For the text-containing cell, return its midpoint in (X, Y) coordinate format. 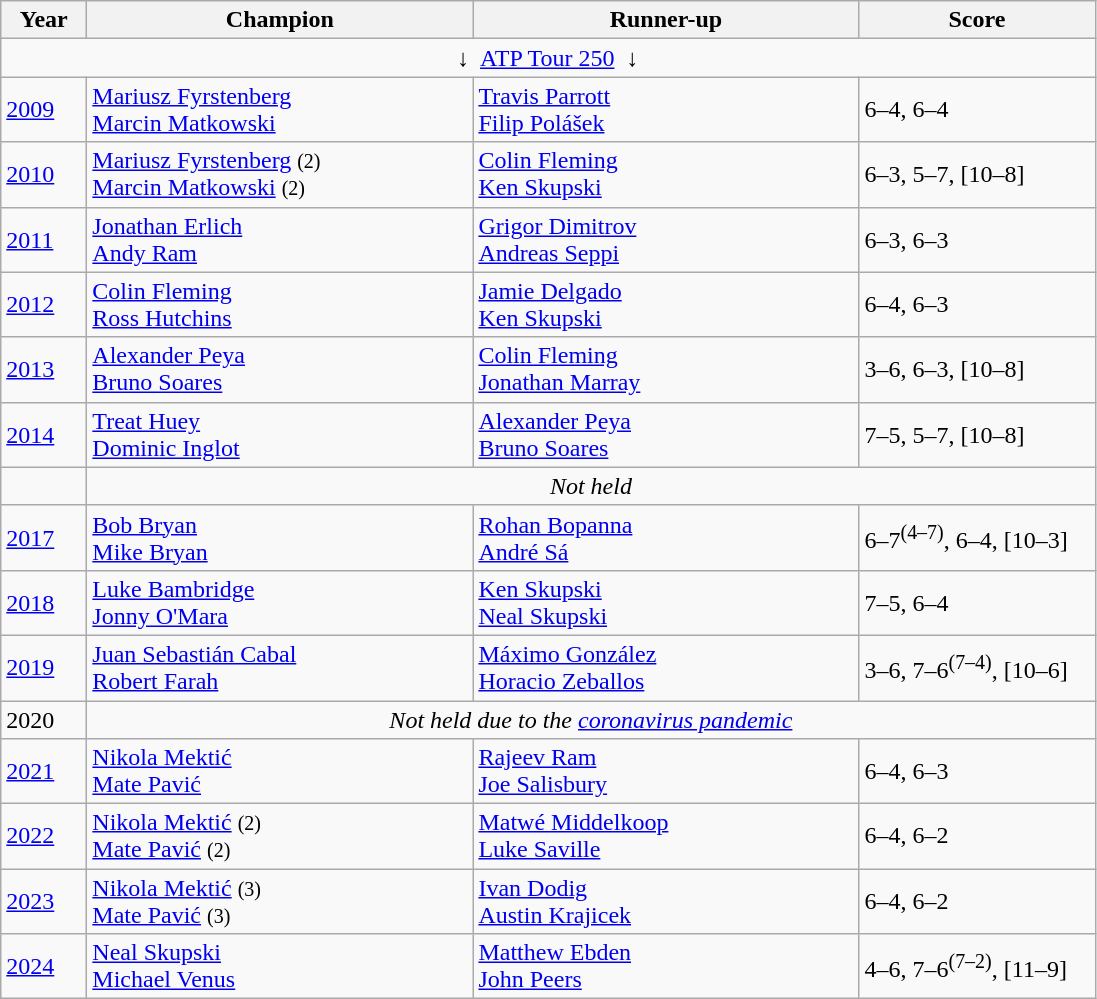
Luke Bambridge Jonny O'Mara (280, 602)
Colin Fleming Ross Hutchins (280, 304)
Grigor Dimitrov Andreas Seppi (666, 240)
2012 (44, 304)
Nikola Mektić Mate Pavić (280, 772)
3–6, 6–3, [10–8] (977, 370)
2019 (44, 668)
2023 (44, 902)
Rohan Bopanna André Sá (666, 538)
2011 (44, 240)
Travis Parrott Filip Polášek (666, 110)
Treat Huey Dominic Inglot (280, 434)
Máximo González Horacio Zeballos (666, 668)
2014 (44, 434)
Bob Bryan Mike Bryan (280, 538)
Mariusz Fyrstenberg Marcin Matkowski (280, 110)
↓ ATP Tour 250 ↓ (548, 58)
Score (977, 20)
Colin Fleming Jonathan Marray (666, 370)
6–3, 5–7, [10–8] (977, 174)
7–5, 5–7, [10–8] (977, 434)
2022 (44, 836)
2021 (44, 772)
2010 (44, 174)
Jonathan Erlich Andy Ram (280, 240)
2009 (44, 110)
7–5, 6–4 (977, 602)
Rajeev Ram Joe Salisbury (666, 772)
6–3, 6–3 (977, 240)
Not held (591, 486)
2013 (44, 370)
Ivan Dodig Austin Krajicek (666, 902)
2017 (44, 538)
4–6, 7–6(7–2), [11–9] (977, 966)
Not held due to the coronavirus pandemic (591, 719)
Nikola Mektić (2) Mate Pavić (2) (280, 836)
2024 (44, 966)
Matwé Middelkoop Luke Saville (666, 836)
3–6, 7–6(7–4), [10–6] (977, 668)
2018 (44, 602)
Jamie Delgado Ken Skupski (666, 304)
Juan Sebastián Cabal Robert Farah (280, 668)
Mariusz Fyrstenberg (2) Marcin Matkowski (2) (280, 174)
Year (44, 20)
6–4, 6–4 (977, 110)
Colin Fleming Ken Skupski (666, 174)
Runner-up (666, 20)
Champion (280, 20)
Ken Skupski Neal Skupski (666, 602)
2020 (44, 719)
Neal Skupski Michael Venus (280, 966)
6–7(4–7), 6–4, [10–3] (977, 538)
Nikola Mektić (3) Mate Pavić (3) (280, 902)
Matthew Ebden John Peers (666, 966)
